Detect which cell encompasses the target text, then output its [x, y] center coordinate. 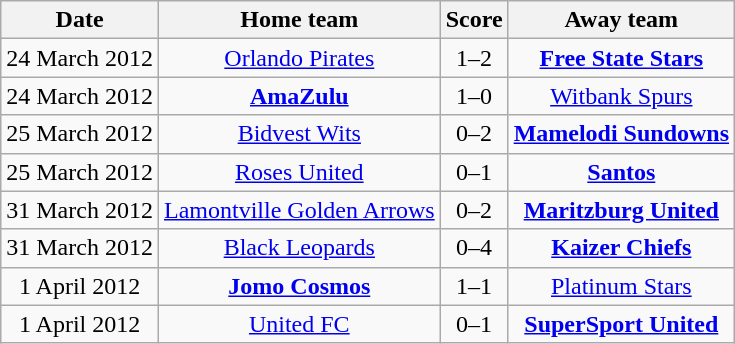
Santos [621, 172]
Witbank Spurs [621, 96]
Maritzburg United [621, 210]
0–4 [474, 248]
1–0 [474, 96]
Bidvest Wits [299, 134]
1–1 [474, 286]
Date [80, 20]
Home team [299, 20]
Black Leopards [299, 248]
Platinum Stars [621, 286]
United FC [299, 324]
Free State Stars [621, 58]
Score [474, 20]
SuperSport United [621, 324]
1–2 [474, 58]
Kaizer Chiefs [621, 248]
Lamontville Golden Arrows [299, 210]
Mamelodi Sundowns [621, 134]
Orlando Pirates [299, 58]
Roses United [299, 172]
Away team [621, 20]
Jomo Cosmos [299, 286]
AmaZulu [299, 96]
